Identify which cell holds the provided text, then report its [x, y] central coordinate. 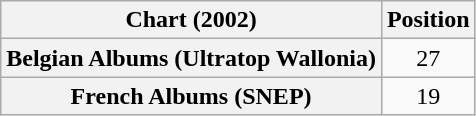
Position [428, 20]
Chart (2002) [192, 20]
Belgian Albums (Ultratop Wallonia) [192, 58]
19 [428, 96]
27 [428, 58]
French Albums (SNEP) [192, 96]
